Return (x, y) of the center of cell containing provided text 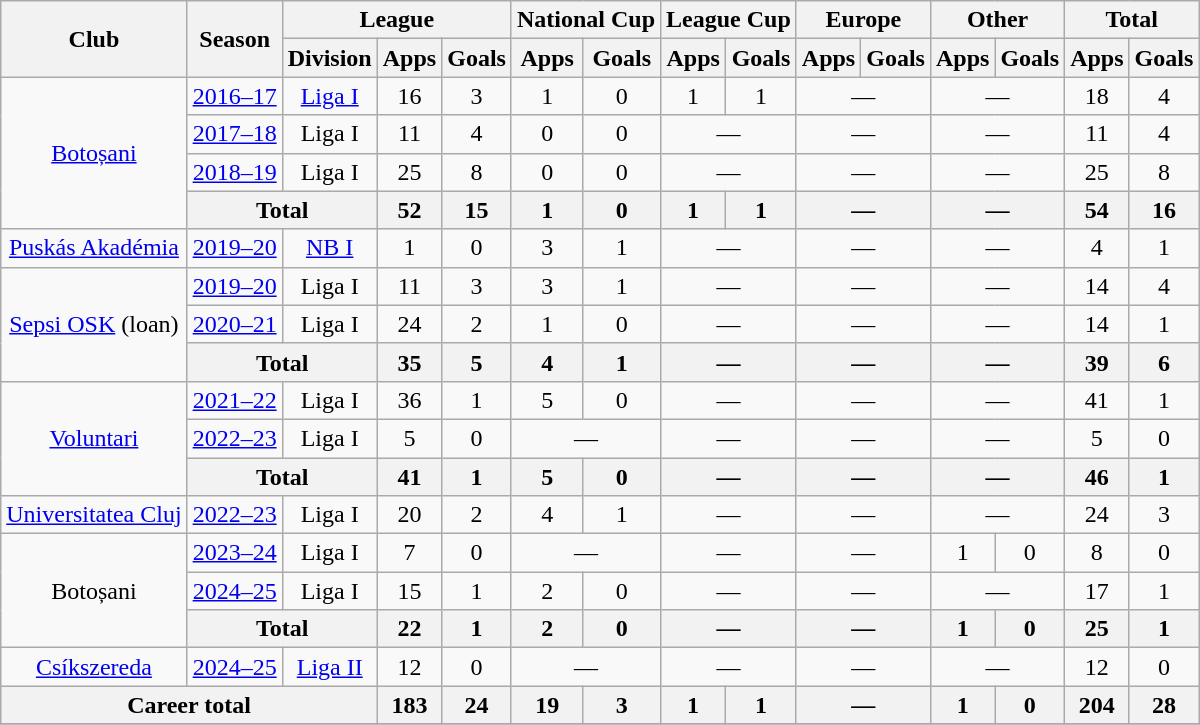
20 (409, 515)
National Cup (586, 20)
17 (1097, 591)
Puskás Akadémia (94, 248)
2023–24 (234, 553)
35 (409, 362)
204 (1097, 705)
6 (1164, 362)
League Cup (729, 20)
39 (1097, 362)
2018–19 (234, 172)
7 (409, 553)
Career total (189, 705)
2016–17 (234, 96)
Liga II (330, 667)
Sepsi OSK (loan) (94, 324)
183 (409, 705)
Club (94, 39)
19 (547, 705)
Division (330, 58)
League (396, 20)
2017–18 (234, 134)
Csíkszereda (94, 667)
22 (409, 629)
18 (1097, 96)
52 (409, 210)
Season (234, 39)
Voluntari (94, 438)
36 (409, 400)
28 (1164, 705)
Other (997, 20)
Universitatea Cluj (94, 515)
46 (1097, 477)
Europe (863, 20)
2021–22 (234, 400)
54 (1097, 210)
2020–21 (234, 324)
NB I (330, 248)
